Return the (X, Y) coordinate for the center point of the cell that contains the specified text.  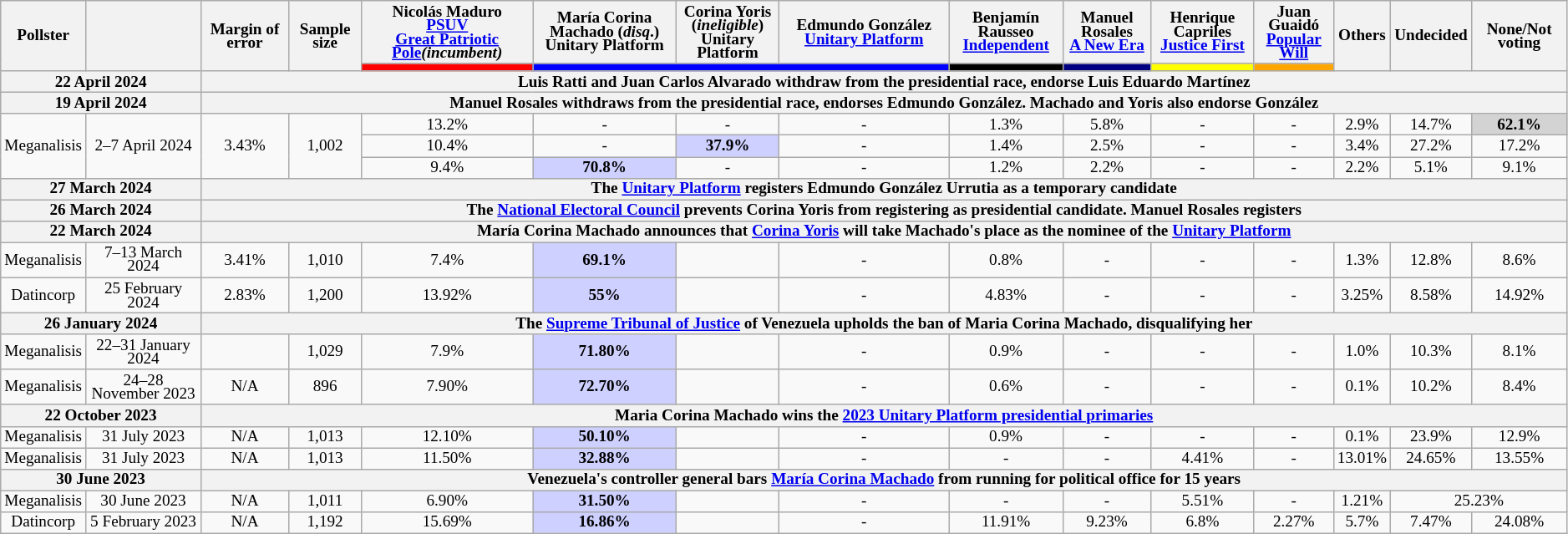
2.9% (1362, 125)
12.9% (1519, 437)
Others (1362, 36)
5 February 2023 (144, 522)
The Unitary Platform registers Edmundo González Urrutia as a temporary candidate (884, 189)
50.10% (605, 437)
2–7 April 2024 (144, 145)
1.21% (1362, 501)
7.4% (448, 260)
6.90% (448, 501)
55% (605, 295)
72.70% (605, 387)
10.2% (1432, 387)
2.83% (244, 295)
14.92% (1519, 295)
7.47% (1432, 522)
4.83% (1006, 295)
María Corina Machado (disq.)Unitary Platform (605, 32)
6.8% (1203, 522)
25.23% (1479, 501)
62.1% (1519, 125)
12.10% (448, 437)
2.27% (1293, 522)
Corina Yoris(ineligible)Unitary Platform (727, 32)
9.23% (1106, 522)
8.4% (1519, 387)
9.4% (448, 167)
3.4% (1362, 146)
23.9% (1432, 437)
0.8% (1006, 260)
1.0% (1362, 352)
Luis Ratti and Juan Carlos Alvarado withdraw from the presidential race, endorse Luis Eduardo Martínez (884, 82)
32.88% (605, 458)
The National Electoral Council prevents Corina Yoris from registering as presidential candidate. Manuel Rosales registers (884, 211)
11.50% (448, 458)
8.58% (1432, 295)
None/Not voting (1519, 36)
24.08% (1519, 522)
70.8% (605, 167)
9.1% (1519, 167)
69.1% (605, 260)
Edmundo González Unitary Platform (864, 32)
25 February 2024 (144, 295)
24.65% (1432, 458)
3.43% (244, 145)
17.2% (1519, 146)
15.69% (448, 522)
13.92% (448, 295)
13.01% (1362, 458)
8.6% (1519, 260)
71.80% (605, 352)
Manuel Rosales withdraws from the presidential race, endorses Edmundo González. Machado and Yoris also endorse González (884, 103)
Benjamín RausseoIndependent (1006, 32)
896 (326, 387)
7–13 March 2024 (144, 260)
5.8% (1106, 125)
26 March 2024 (101, 211)
12.8% (1432, 260)
1.4% (1006, 146)
0.6% (1006, 387)
37.9% (727, 146)
1,011 (326, 501)
14.7% (1432, 125)
13.55% (1519, 458)
1,192 (326, 522)
5.7% (1362, 522)
27 March 2024 (101, 189)
The Supreme Tribunal of Justice of Venezuela upholds the ban of Maria Corina Machado, disqualifying her (884, 323)
19 April 2024 (101, 103)
3.41% (244, 260)
1,200 (326, 295)
Pollster (43, 36)
3.25% (1362, 295)
24–28 November 2023 (144, 387)
11.91% (1006, 522)
7.9% (448, 352)
Maria Corina Machado wins the 2023 Unitary Platform presidential primaries (884, 415)
Venezuela's controller general bars María Corina Machado from running for political office for 15 years (884, 480)
1,010 (326, 260)
22 March 2024 (101, 231)
Undecided (1432, 36)
26 January 2024 (101, 323)
10.4% (448, 146)
10.3% (1432, 352)
8.1% (1519, 352)
4.41% (1203, 458)
16.86% (605, 522)
1,029 (326, 352)
María Corina Machado announces that Corina Yoris will take Machado's place as the nominee of the Unitary Platform (884, 231)
Margin of error (244, 36)
22 October 2023 (101, 415)
13.2% (448, 125)
Sample size (326, 36)
31.50% (605, 501)
Manuel RosalesA New Era (1106, 32)
5.1% (1432, 167)
5.51% (1203, 501)
22–31 January 2024 (144, 352)
27.2% (1432, 146)
1,002 (326, 145)
Nicolás MaduroPSUVGreat Patriotic Pole(incumbent) (448, 32)
Juan GuaidóPopular Will (1293, 32)
1.2% (1006, 167)
Henrique CaprilesJustice First (1203, 32)
2.5% (1106, 146)
22 April 2024 (101, 82)
7.90% (448, 387)
